Provide the [x, y] coordinate of the cell's center where the given text is located.  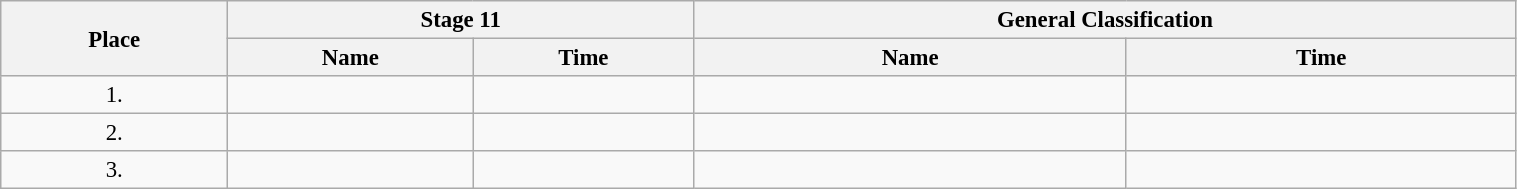
2. [114, 133]
General Classification [1105, 20]
Stage 11 [461, 20]
1. [114, 95]
Place [114, 38]
3. [114, 170]
